Return the (x, y) coordinate for the center point of the cell that contains the specified text.  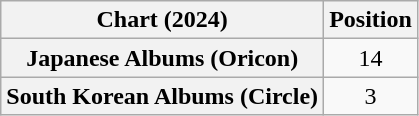
Chart (2024) (162, 20)
14 (371, 58)
Japanese Albums (Oricon) (162, 58)
3 (371, 96)
Position (371, 20)
South Korean Albums (Circle) (162, 96)
